Capture the cell that displays the provided text and extract its (X, Y) central coordinate. 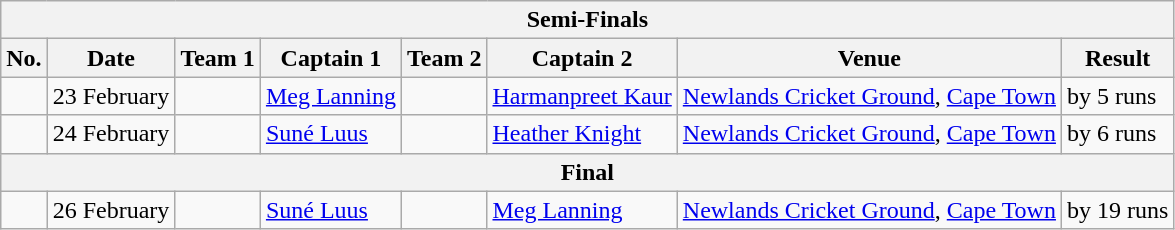
No. (24, 58)
24 February (111, 134)
by 19 runs (1117, 210)
Captain 1 (330, 58)
Result (1117, 58)
Team 1 (218, 58)
Heather Knight (582, 134)
Venue (869, 58)
Team 2 (444, 58)
Date (111, 58)
26 February (111, 210)
23 February (111, 96)
by 5 runs (1117, 96)
Harmanpreet Kaur (582, 96)
Final (588, 172)
Semi-Finals (588, 20)
by 6 runs (1117, 134)
Captain 2 (582, 58)
